Find where the given text appears and provide that cell's center as (x, y) coordinate. 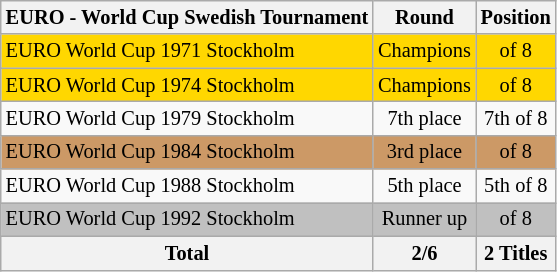
3rd place (424, 152)
EURO World Cup 1992 Stockholm (187, 219)
7th place (424, 118)
EURO World Cup 1971 Stockholm (187, 51)
EURO World Cup 1979 Stockholm (187, 118)
EURO World Cup 1974 Stockholm (187, 85)
2 Titles (516, 253)
EURO World Cup 1984 Stockholm (187, 152)
2/6 (424, 253)
5th place (424, 186)
Total (187, 253)
EURO World Cup 1988 Stockholm (187, 186)
EURO - World Cup Swedish Tournament (187, 17)
5th of 8 (516, 186)
Position (516, 17)
7th of 8 (516, 118)
Runner up (424, 219)
Round (424, 17)
